Identify which cell holds the provided text, then report its (X, Y) central coordinate. 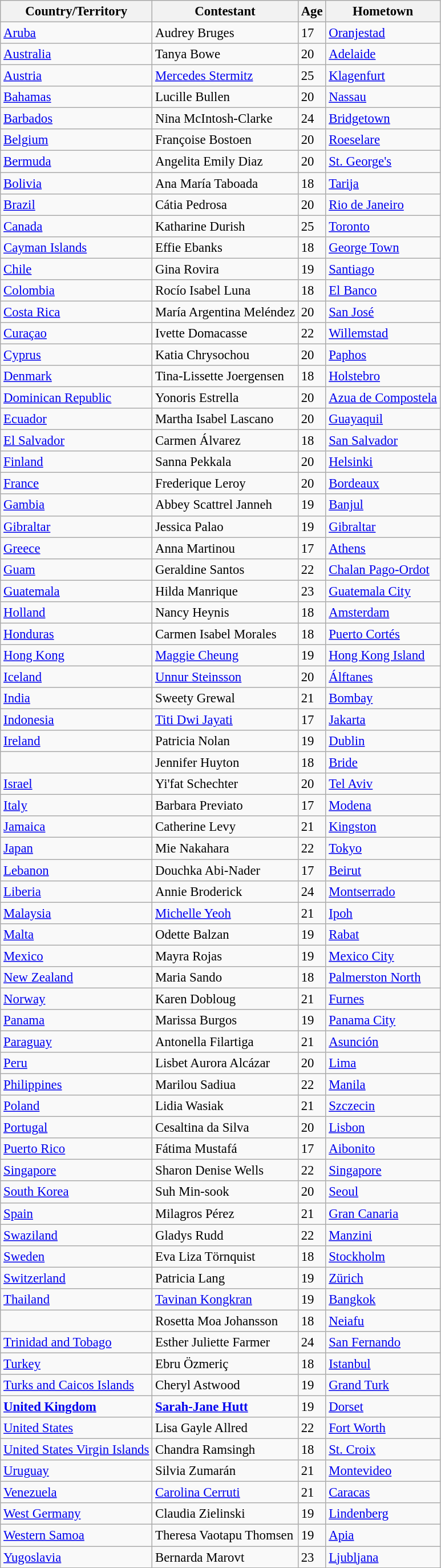
Patricia Nolan (225, 741)
Ireland (76, 741)
Jennifer Huyton (225, 763)
Françoise Bostoen (225, 140)
Denmark (76, 376)
Lisa Gayle Allred (225, 1428)
Beirut (383, 870)
United States (76, 1428)
Nassau (383, 97)
United States Virgin Islands (76, 1450)
Rosetta Moa Johansson (225, 1321)
Rocío Isabel Luna (225, 291)
Hilda Manrique (225, 591)
Adelaide (383, 54)
Theresa Vaotapu Thomsen (225, 1535)
Yonoris Estrella (225, 398)
Esther Juliette Farmer (225, 1342)
Ecuador (76, 419)
Anna Martinou (225, 548)
Mie Nakahara (225, 849)
Amsterdam (383, 613)
Helsinki (383, 462)
Gambia (76, 505)
Katharine Durish (225, 226)
Panama City (383, 1020)
Tina-Lissette Joergensen (225, 376)
Dublin (383, 741)
Toronto (383, 226)
Oranjestad (383, 33)
Indonesia (76, 720)
Carolina Cerruti (225, 1493)
Grand Turk (383, 1385)
Catherine Levy (225, 827)
Israel (76, 784)
Lucille Bullen (225, 97)
Antonella Filartiga (225, 1042)
Sanna Pekkala (225, 462)
India (76, 698)
Finland (76, 462)
Yugoslavia (76, 1557)
Cátia Pedrosa (225, 204)
Ljubljana (383, 1557)
Gladys Rudd (225, 1235)
Panama (76, 1020)
Patricia Lang (225, 1278)
Neiafu (383, 1321)
Angelita Emily Diaz (225, 162)
Sweety Grewal (225, 698)
Cyprus (76, 355)
Geraldine Santos (225, 569)
France (76, 484)
Trinidad and Tobago (76, 1342)
Turkey (76, 1364)
Curaçao (76, 333)
Liberia (76, 891)
Eva Liza Törnquist (225, 1256)
Fátima Mustafá (225, 1149)
Athens (383, 548)
Stockholm (383, 1256)
Istanbul (383, 1364)
Douchka Abi-Nader (225, 870)
Kingston (383, 827)
Guam (76, 569)
Karen Dobloug (225, 999)
Bordeaux (383, 484)
Chalan Pago-Ordot (383, 569)
Cesaltina da Silva (225, 1128)
Seoul (383, 1192)
St. George's (383, 162)
Odette Balzan (225, 934)
Suh Min-sook (225, 1192)
Aruba (76, 33)
Mayra Rojas (225, 956)
Rio de Janeiro (383, 204)
Fort Worth (383, 1428)
Jessica Palao (225, 526)
Puerto Rico (76, 1149)
Ivette Domacasse (225, 333)
Bahamas (76, 97)
Brazil (76, 204)
Marissa Burgos (225, 1020)
Gran Canaria (383, 1213)
Portugal (76, 1128)
Sharon Denise Wells (225, 1171)
Poland (76, 1106)
El Banco (383, 291)
Carmen Álvarez (225, 441)
Audrey Bruges (225, 33)
Lima (383, 1063)
Philippines (76, 1085)
Caracas (383, 1493)
Guayaquil (383, 419)
Hometown (383, 11)
Tarija (383, 183)
Holstebro (383, 376)
Canada (76, 226)
Michelle Yeoh (225, 913)
Colombia (76, 291)
Hong Kong Island (383, 656)
Klagenfurt (383, 76)
South Korea (76, 1192)
Norway (76, 999)
Honduras (76, 634)
Santiago (383, 269)
Mexico (76, 956)
Furnes (383, 999)
Bolivia (76, 183)
Cayman Islands (76, 247)
George Town (383, 247)
Tel Aviv (383, 784)
Chandra Ramsingh (225, 1450)
Bombay (383, 698)
Annie Broderick (225, 891)
Venezuela (76, 1493)
Marilou Sadiua (225, 1085)
Age (311, 11)
Montserrado (383, 891)
Willemstad (383, 333)
Katia Chrysochou (225, 355)
Greece (76, 548)
Belgium (76, 140)
Malaysia (76, 913)
Italy (76, 806)
San Salvador (383, 441)
St. Croix (383, 1450)
Yi'fat Schechter (225, 784)
Unnur Steinsson (225, 677)
Effie Ebanks (225, 247)
Paraguay (76, 1042)
Nina McIntosh-Clarke (225, 119)
Manzini (383, 1235)
Bride (383, 763)
El Salvador (76, 441)
Turks and Caicos Islands (76, 1385)
Silvia Zumarán (225, 1471)
Ana María Taboada (225, 183)
West Germany (76, 1514)
Western Samoa (76, 1535)
Roeselare (383, 140)
Dominican Republic (76, 398)
Holland (76, 613)
Maggie Cheung (225, 656)
Maria Sando (225, 978)
Sweden (76, 1256)
Bernarda Marovt (225, 1557)
Carmen Isabel Morales (225, 634)
Paphos (383, 355)
Mercedes Stermitz (225, 76)
Country/Territory (76, 11)
Martha Isabel Lascano (225, 419)
Ipoh (383, 913)
Mexico City (383, 956)
Swaziland (76, 1235)
Japan (76, 849)
Bangkok (383, 1300)
Jamaica (76, 827)
Thailand (76, 1300)
Tavinan Kongkran (225, 1300)
Lisbet Aurora Alcázar (225, 1063)
Lidia Wasiak (225, 1106)
Chile (76, 269)
Modena (383, 806)
Barbara Previato (225, 806)
Hong Kong (76, 656)
Nancy Heynis (225, 613)
Azua de Compostela (383, 398)
Barbados (76, 119)
Tanya Bowe (225, 54)
Australia (76, 54)
María Argentina Meléndez (225, 312)
Abbey Scattrel Janneh (225, 505)
Lebanon (76, 870)
Malta (76, 934)
Titi Dwi Jayati (225, 720)
Lisbon (383, 1128)
Álftanes (383, 677)
Sarah-Jane Hutt (225, 1407)
Gina Rovira (225, 269)
Milagros Pérez (225, 1213)
Szczecin (383, 1106)
Jakarta (383, 720)
Apia (383, 1535)
Guatemala City (383, 591)
Dorset (383, 1407)
San Fernando (383, 1342)
Switzerland (76, 1278)
Uruguay (76, 1471)
Costa Rica (76, 312)
Banjul (383, 505)
Montevideo (383, 1471)
Claudia Zielinski (225, 1514)
Contestant (225, 11)
Austria (76, 76)
Ebru Özmeriç (225, 1364)
Iceland (76, 677)
Palmerston North (383, 978)
Frederique Leroy (225, 484)
San José (383, 312)
Lindenberg (383, 1514)
Puerto Cortés (383, 634)
Zürich (383, 1278)
Cheryl Astwood (225, 1385)
Rabat (383, 934)
Bermuda (76, 162)
United Kingdom (76, 1407)
Bridgetown (383, 119)
Manila (383, 1085)
Asunción (383, 1042)
New Zealand (76, 978)
Guatemala (76, 591)
Aibonito (383, 1149)
Peru (76, 1063)
Spain (76, 1213)
Tokyo (383, 849)
